Extract the (X, Y) coordinate from the center of the cell holding the provided text.  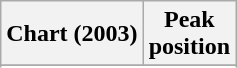
Peakposition (189, 34)
Chart (2003) (72, 34)
